Scan for the cell matching the given text and deliver its (X, Y) coordinate at center. 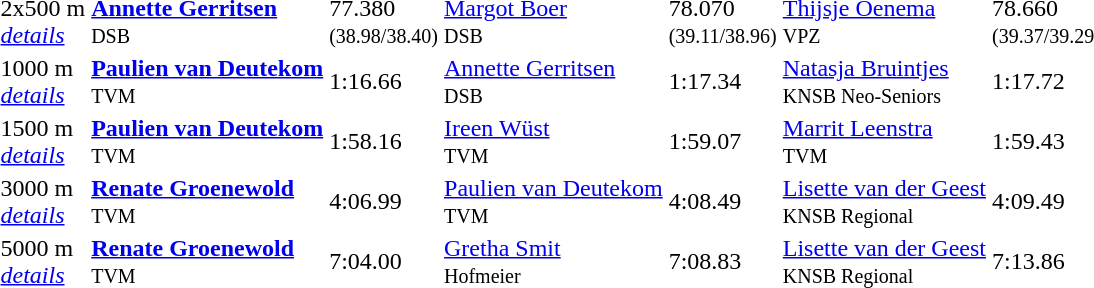
Lisette van der GeestKNSB Regional (884, 202)
1:16.66 (384, 82)
Renate GroenewoldTVM (208, 202)
Natasja BruintjesKNSB Neo-Seniors (884, 82)
1:58.16 (384, 142)
Annette GerritsenDSB (554, 82)
4:06.99 (384, 202)
Ireen WüstTVM (554, 142)
4:08.49 (722, 202)
Marrit LeenstraTVM (884, 142)
1:17.34 (722, 82)
1:59.07 (722, 142)
